Detect which cell encompasses the target text, then output its (X, Y) center coordinate. 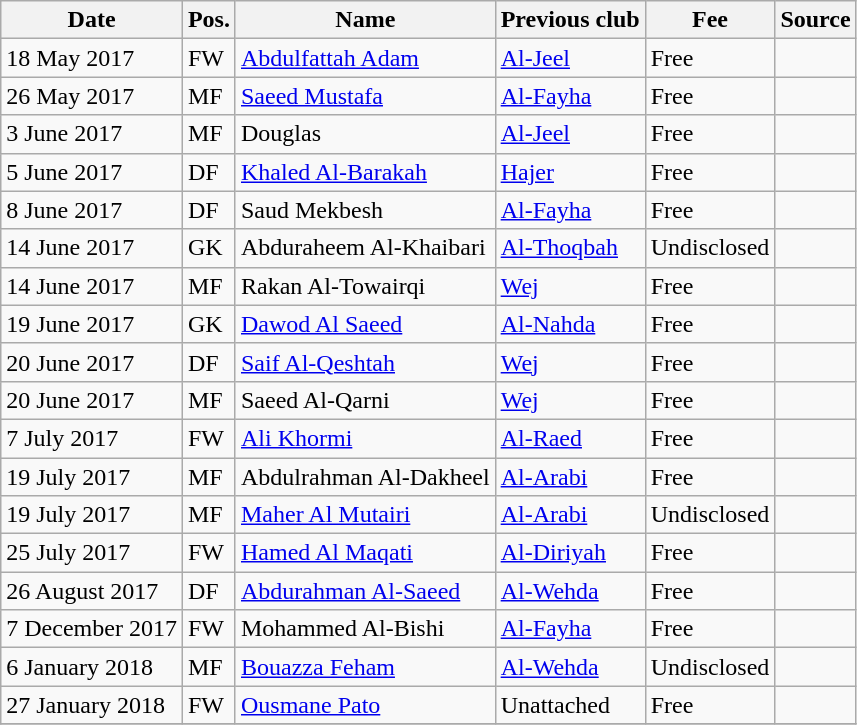
Al-Raed (570, 438)
25 July 2017 (92, 553)
Previous club (570, 20)
3 June 2017 (92, 134)
Douglas (365, 134)
Pos. (208, 20)
Al-Thoqbah (570, 248)
Rakan Al-Towairqi (365, 286)
Unattached (570, 705)
Al-Diriyah (570, 553)
Name (365, 20)
26 August 2017 (92, 591)
27 January 2018 (92, 705)
Maher Al Mutairi (365, 515)
Hajer (570, 172)
7 July 2017 (92, 438)
Dawod Al Saeed (365, 324)
Abdurahman Al-Saeed (365, 591)
8 June 2017 (92, 210)
Abdulfattah Adam (365, 58)
Date (92, 20)
Saud Mekbesh (365, 210)
Ali Khormi (365, 438)
Ousmane Pato (365, 705)
Saeed Mustafa (365, 96)
26 May 2017 (92, 96)
19 June 2017 (92, 324)
Saeed Al-Qarni (365, 400)
Abduraheem Al-Khaibari (365, 248)
Bouazza Feham (365, 667)
5 June 2017 (92, 172)
Source (816, 20)
Mohammed Al-Bishi (365, 629)
Khaled Al-Barakah (365, 172)
7 December 2017 (92, 629)
Hamed Al Maqati (365, 553)
6 January 2018 (92, 667)
18 May 2017 (92, 58)
Abdulrahman Al-Dakheel (365, 477)
Saif Al-Qeshtah (365, 362)
Al-Nahda (570, 324)
Fee (710, 20)
